Return (x, y) of the center of cell containing provided text 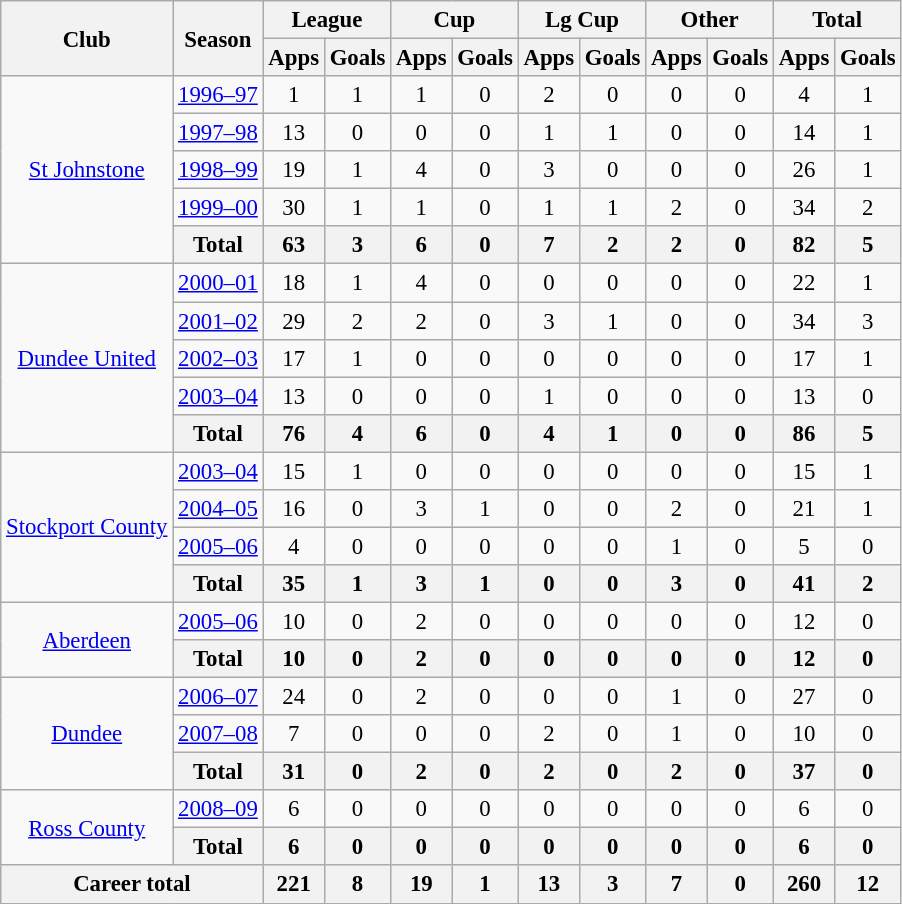
Aberdeen (87, 640)
29 (294, 321)
2000–01 (218, 283)
27 (804, 697)
Career total (132, 885)
26 (804, 170)
League (327, 20)
1999–00 (218, 208)
1996–97 (218, 95)
Lg Cup (582, 20)
86 (804, 433)
16 (294, 509)
24 (294, 697)
1997–98 (218, 133)
221 (294, 885)
63 (294, 245)
Cup (455, 20)
41 (804, 584)
2008–09 (218, 809)
2007–08 (218, 734)
82 (804, 245)
76 (294, 433)
31 (294, 772)
Other (710, 20)
18 (294, 283)
Dundee (87, 734)
8 (357, 885)
2001–02 (218, 321)
Season (218, 38)
35 (294, 584)
Ross County (87, 828)
Club (87, 38)
1998–99 (218, 170)
2002–03 (218, 358)
Dundee United (87, 358)
St Johnstone (87, 170)
30 (294, 208)
37 (804, 772)
22 (804, 283)
Stockport County (87, 527)
260 (804, 885)
21 (804, 509)
14 (804, 133)
2006–07 (218, 697)
2004–05 (218, 509)
